Pinpoint the cell where the given text exists, returning its [x, y] midpoint coordinate. 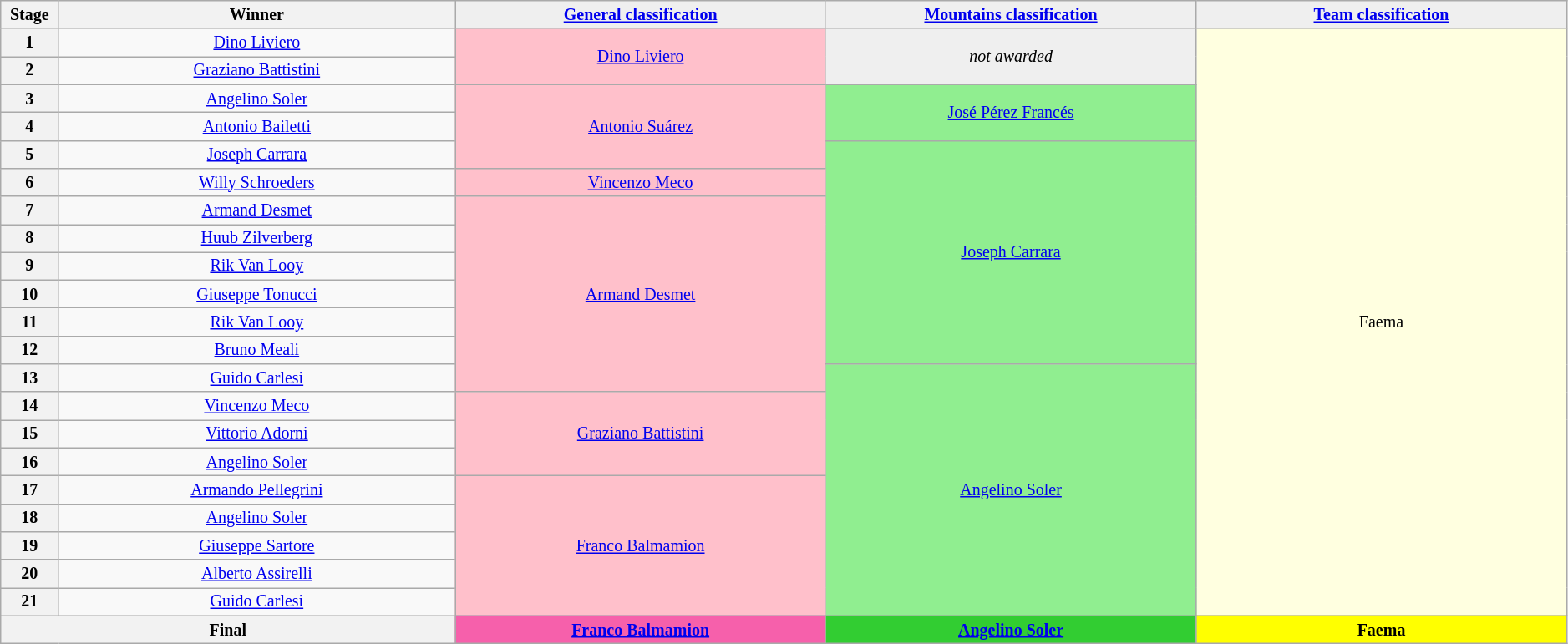
Huub Zilverberg [257, 239]
Willy Schroeders [257, 182]
Antonio Suárez [640, 126]
Armando Pellegrini [257, 489]
not awarded [1011, 57]
Team classification [1382, 15]
19 [30, 546]
Vittorio Adorni [257, 434]
1 [30, 43]
Bruno Meali [257, 351]
21 [30, 601]
14 [30, 406]
2 [30, 70]
General classification [640, 15]
4 [30, 127]
10 [30, 294]
Giuseppe Tonucci [257, 294]
8 [30, 239]
11 [30, 322]
16 [30, 463]
5 [30, 154]
Final [228, 630]
José Pérez Francés [1011, 112]
6 [30, 182]
18 [30, 518]
3 [30, 99]
Mountains classification [1011, 15]
Giuseppe Sartore [257, 546]
13 [30, 378]
9 [30, 266]
7 [30, 210]
Alberto Assirelli [257, 573]
17 [30, 489]
20 [30, 573]
12 [30, 351]
15 [30, 434]
Winner [257, 15]
Antonio Bailetti [257, 127]
Stage [30, 15]
